Return the [x, y] coordinate for the center point of the cell that contains the specified text.  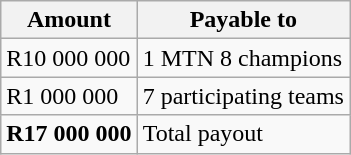
R17 000 000 [69, 134]
Total payout [243, 134]
Payable to [243, 20]
R1 000 000 [69, 96]
7 participating teams [243, 96]
R10 000 000 [69, 58]
Amount [69, 20]
1 MTN 8 champions [243, 58]
